Locate the cell with the specified text and output its [X, Y] center coordinate. 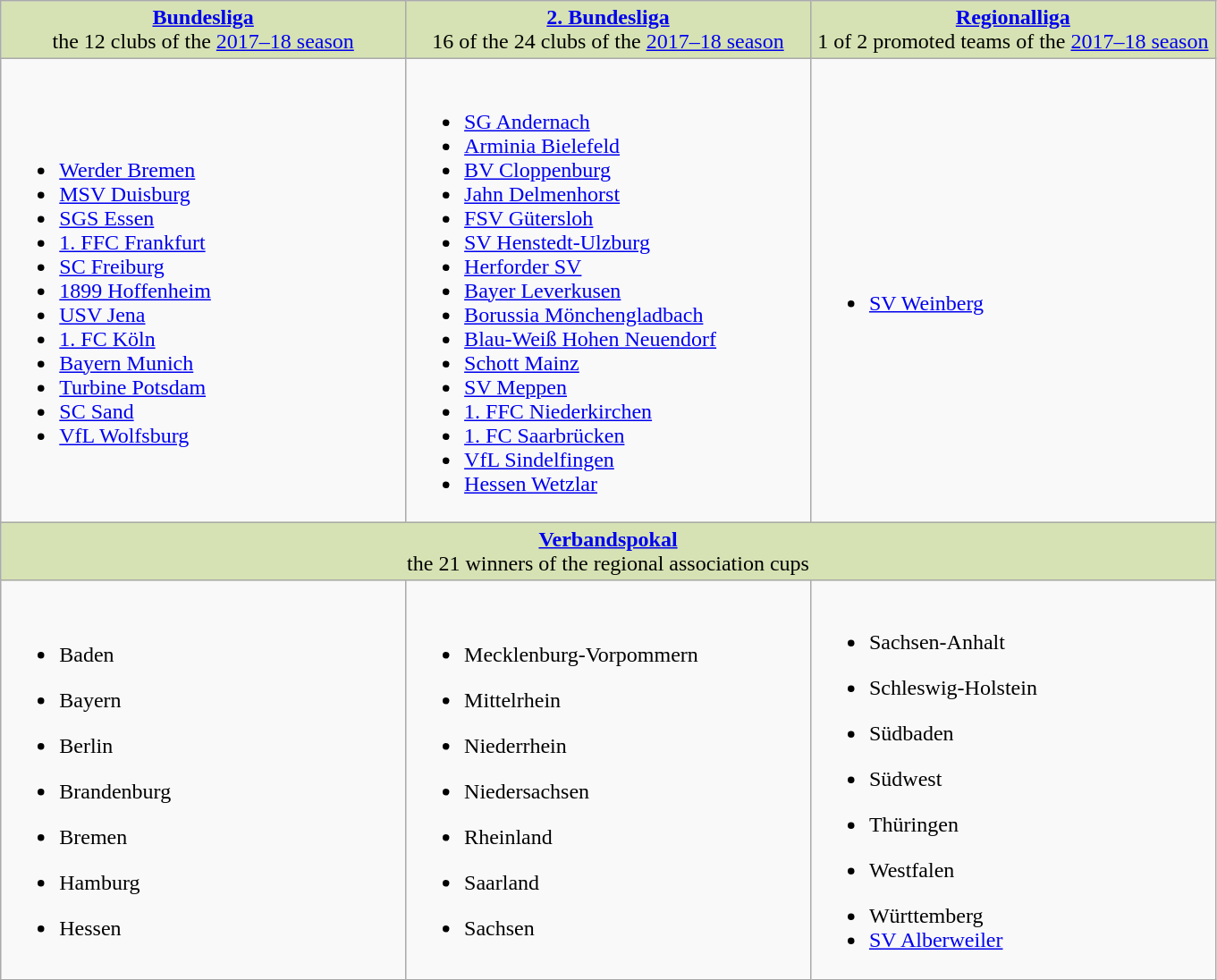
2. Bundesliga16 of the 24 clubs of the 2017–18 season [608, 30]
Regionalliga1 of 2 promoted teams of the 2017–18 season [1012, 30]
Mecklenburg-VorpommernMittelrheinNiederrheinNiedersachsenRheinlandSaarlandSachsen [608, 780]
BadenBayernBerlinBrandenburgBremenHamburgHessen [204, 780]
SV Weinberg [1012, 291]
Werder BremenMSV DuisburgSGS Essen1. FFC FrankfurtSC Freiburg1899 HoffenheimUSV Jena1. FC KölnBayern MunichTurbine PotsdamSC SandVfL Wolfsburg [204, 291]
Bundesligathe 12 clubs of the 2017–18 season [204, 30]
Sachsen-AnhaltSchleswig-HolsteinSüdbadenSüdwestThüringenWestfalenWürttembergSV Alberweiler [1012, 780]
Verbandspokalthe 21 winners of the regional association cups [608, 551]
